Provide the (x, y) coordinate of the cell's center where the given text is located.  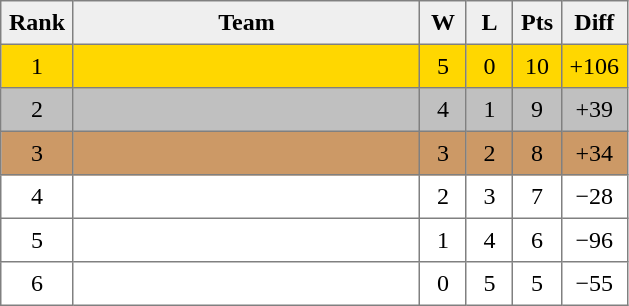
+39 (594, 110)
Diff (594, 23)
10 (537, 66)
7 (537, 197)
9 (537, 110)
+106 (594, 66)
Rank (38, 23)
+34 (594, 153)
W (443, 23)
Team (246, 23)
−96 (594, 240)
−28 (594, 197)
−55 (594, 284)
L (489, 23)
Pts (537, 23)
8 (537, 153)
